Scan for the cell matching the given text and deliver its (X, Y) coordinate at center. 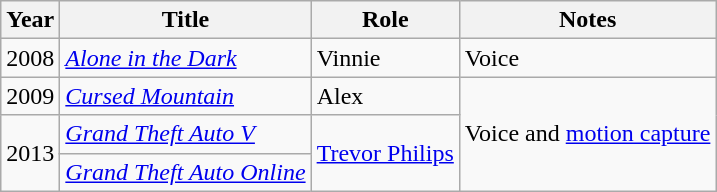
Trevor Philips (385, 153)
Grand Theft Auto V (186, 134)
Alex (385, 96)
Voice (588, 58)
2009 (30, 96)
Cursed Mountain (186, 96)
Title (186, 20)
Grand Theft Auto Online (186, 172)
Alone in the Dark (186, 58)
Year (30, 20)
2013 (30, 153)
2008 (30, 58)
Role (385, 20)
Notes (588, 20)
Voice and motion capture (588, 134)
Vinnie (385, 58)
